Pinpoint the cell where the given text exists, returning its (x, y) midpoint coordinate. 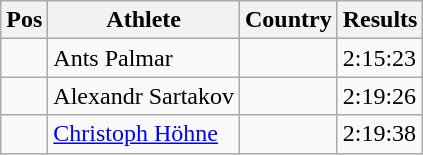
Christoph Höhne (144, 134)
Alexandr Sartakov (144, 96)
2:15:23 (380, 58)
Country (288, 20)
Athlete (144, 20)
Pos (24, 20)
2:19:26 (380, 96)
2:19:38 (380, 134)
Results (380, 20)
Ants Palmar (144, 58)
